Determine the [x, y] coordinate at the center of the cell enclosing the given text.  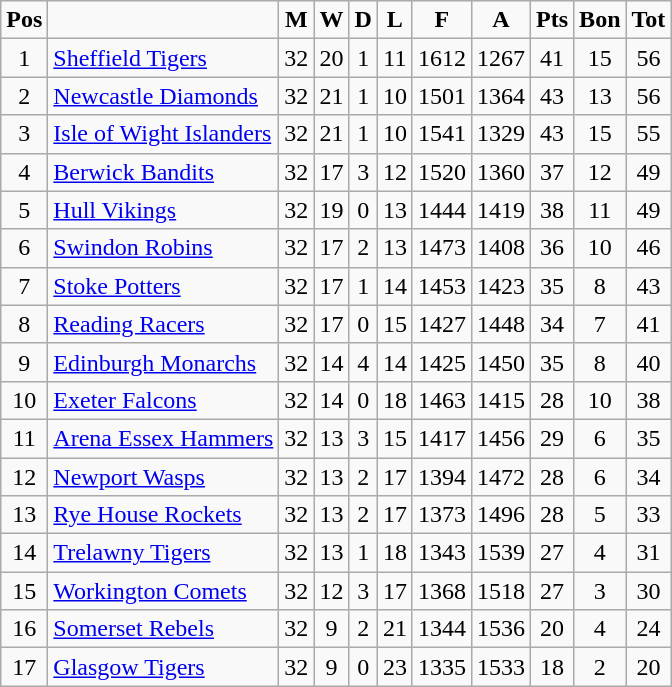
1343 [442, 553]
1344 [442, 629]
L [394, 20]
Tot [648, 20]
1427 [442, 324]
1335 [442, 667]
46 [648, 248]
Sheffield Tigers [164, 58]
Hull Vikings [164, 210]
1419 [500, 210]
Workington Comets [164, 591]
1415 [500, 400]
55 [648, 134]
1423 [500, 286]
1329 [500, 134]
1450 [500, 362]
Exeter Falcons [164, 400]
Trelawny Tigers [164, 553]
1444 [442, 210]
Bon [600, 20]
1533 [500, 667]
1267 [500, 58]
1612 [442, 58]
1518 [500, 591]
W [332, 20]
1472 [500, 477]
33 [648, 515]
1463 [442, 400]
1541 [442, 134]
23 [394, 667]
30 [648, 591]
Glasgow Tigers [164, 667]
29 [552, 438]
16 [24, 629]
Newport Wasps [164, 477]
1368 [442, 591]
1373 [442, 515]
Arena Essex Hammers [164, 438]
1448 [500, 324]
F [442, 20]
1364 [500, 96]
Swindon Robins [164, 248]
Stoke Potters [164, 286]
19 [332, 210]
1456 [500, 438]
1417 [442, 438]
M [296, 20]
Edinburgh Monarchs [164, 362]
A [500, 20]
Rye House Rockets [164, 515]
Newcastle Diamonds [164, 96]
Somerset Rebels [164, 629]
D [363, 20]
37 [552, 172]
1520 [442, 172]
1453 [442, 286]
Pos [24, 20]
31 [648, 553]
Isle of Wight Islanders [164, 134]
1408 [500, 248]
24 [648, 629]
Reading Racers [164, 324]
1536 [500, 629]
1360 [500, 172]
1501 [442, 96]
Pts [552, 20]
1394 [442, 477]
1496 [500, 515]
1539 [500, 553]
1473 [442, 248]
36 [552, 248]
Berwick Bandits [164, 172]
40 [648, 362]
1425 [442, 362]
